Find where the given text appears and provide that cell's center as [x, y] coordinate. 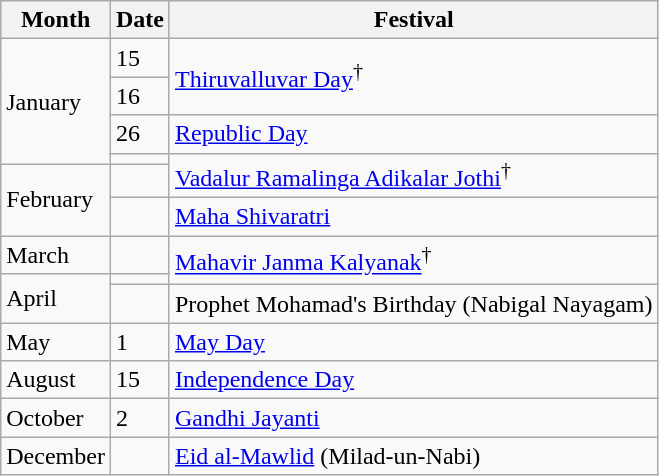
March [56, 255]
2 [140, 418]
Festival [414, 20]
Prophet Mohamad's Birthday (Nabigal Nayagam) [414, 304]
Eid al-Mawlid (Milad-un-Nabi) [414, 456]
May Day [414, 342]
1 [140, 342]
Gandhi Jayanti [414, 418]
Vadalur Ramalinga Adikalar Jothi† [414, 176]
Maha Shivaratri [414, 217]
26 [140, 134]
April [56, 298]
Independence Day [414, 380]
December [56, 456]
Mahavir Janma Kalyanak† [414, 260]
February [56, 200]
Republic Day [414, 134]
Date [140, 20]
October [56, 418]
August [56, 380]
Thiruvalluvar Day† [414, 77]
May [56, 342]
Month [56, 20]
January [56, 102]
16 [140, 96]
